Pinpoint the cell where the given text exists, returning its [X, Y] midpoint coordinate. 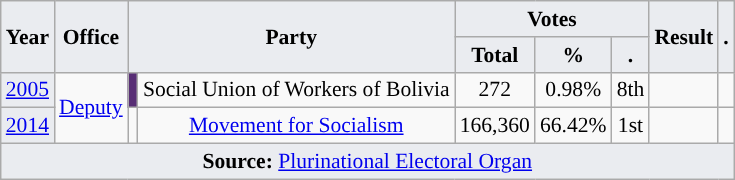
Source: Plurinational Electoral Organ [368, 162]
0.98% [574, 90]
% [574, 55]
Deputy [91, 108]
Movement for Socialism [296, 126]
Votes [552, 19]
Party [292, 36]
8th [631, 90]
Social Union of Workers of Bolivia [296, 90]
Result [684, 36]
Office [91, 36]
Total [495, 55]
272 [495, 90]
166,360 [495, 126]
2005 [28, 90]
Year [28, 36]
66.42% [574, 126]
1st [631, 126]
2014 [28, 126]
